Capture the cell that displays the provided text and extract its [x, y] central coordinate. 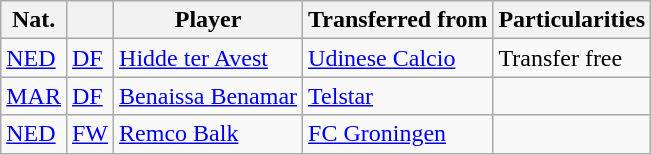
Particularities [572, 20]
Hidde ter Avest [208, 58]
Udinese Calcio [398, 58]
Benaissa Benamar [208, 96]
FC Groningen [398, 134]
Transfer free [572, 58]
Nat. [34, 20]
Telstar [398, 96]
Player [208, 20]
FW [90, 134]
MAR [34, 96]
Transferred from [398, 20]
Remco Balk [208, 134]
